Find where the given text appears and provide that cell's center as [X, Y] coordinate. 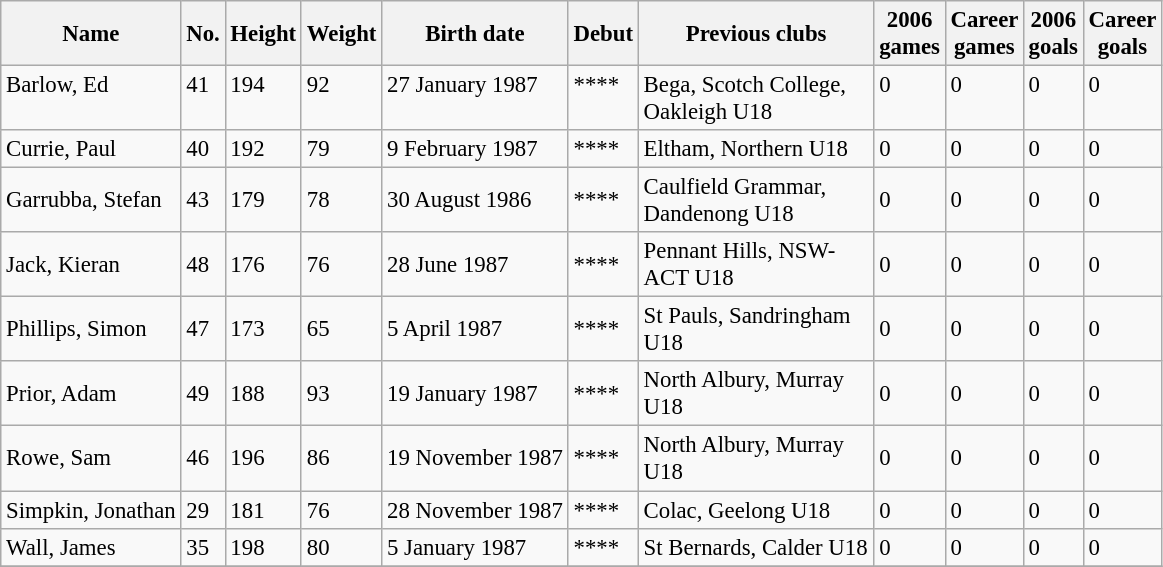
St Pauls, Sandringham U18 [756, 330]
Name [91, 34]
86 [341, 458]
181 [263, 510]
9 February 1987 [475, 149]
Height [263, 34]
192 [263, 149]
Weight [341, 34]
Rowe, Sam [91, 458]
5 April 1987 [475, 330]
40 [203, 149]
Garrubba, Stefan [91, 200]
79 [341, 149]
2006 games [910, 34]
Birth date [475, 34]
78 [341, 200]
41 [203, 98]
93 [341, 394]
5 January 1987 [475, 547]
188 [263, 394]
Phillips, Simon [91, 330]
92 [341, 98]
28 November 1987 [475, 510]
29 [203, 510]
Debut [603, 34]
43 [203, 200]
27 January 1987 [475, 98]
30 August 1986 [475, 200]
Eltham, Northern U18 [756, 149]
47 [203, 330]
Colac, Geelong U18 [756, 510]
Simpkin, Jonathan [91, 510]
28 June 1987 [475, 264]
Currie, Paul [91, 149]
Prior, Adam [91, 394]
Career games [984, 34]
St Bernards, Calder U18 [756, 547]
179 [263, 200]
Wall, James [91, 547]
Previous clubs [756, 34]
19 November 1987 [475, 458]
65 [341, 330]
80 [341, 547]
Caulfield Grammar, Dandenong U18 [756, 200]
48 [203, 264]
Bega, Scotch College, Oakleigh U18 [756, 98]
196 [263, 458]
176 [263, 264]
194 [263, 98]
Career goals [1122, 34]
49 [203, 394]
19 January 1987 [475, 394]
Jack, Kieran [91, 264]
46 [203, 458]
35 [203, 547]
2006 goals [1053, 34]
173 [263, 330]
No. [203, 34]
Pennant Hills, NSW-ACT U18 [756, 264]
198 [263, 547]
Barlow, Ed [91, 98]
